Determine the [x, y] coordinate at the center of the cell enclosing the given text.  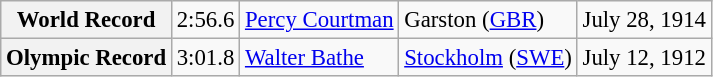
Stockholm (SWE) [488, 58]
3:01.8 [205, 58]
2:56.6 [205, 20]
July 12, 1912 [644, 58]
Garston (GBR) [488, 20]
Walter Bathe [320, 58]
Olympic Record [86, 58]
World Record [86, 20]
July 28, 1914 [644, 20]
Percy Courtman [320, 20]
